From the cell containing the given text, extract its center point as [x, y] coordinate. 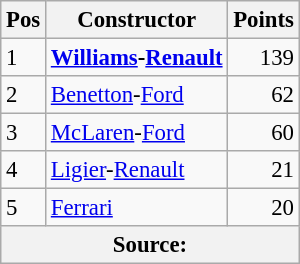
McLaren-Ford [137, 133]
5 [24, 208]
Williams-Renault [137, 58]
21 [264, 170]
3 [24, 133]
Points [264, 20]
Ferrari [137, 208]
Ligier-Renault [137, 170]
Pos [24, 20]
4 [24, 170]
Benetton-Ford [137, 95]
Source: [150, 245]
62 [264, 95]
20 [264, 208]
139 [264, 58]
Constructor [137, 20]
1 [24, 58]
2 [24, 95]
60 [264, 133]
